For the text-containing cell, return its midpoint in [X, Y] coordinate format. 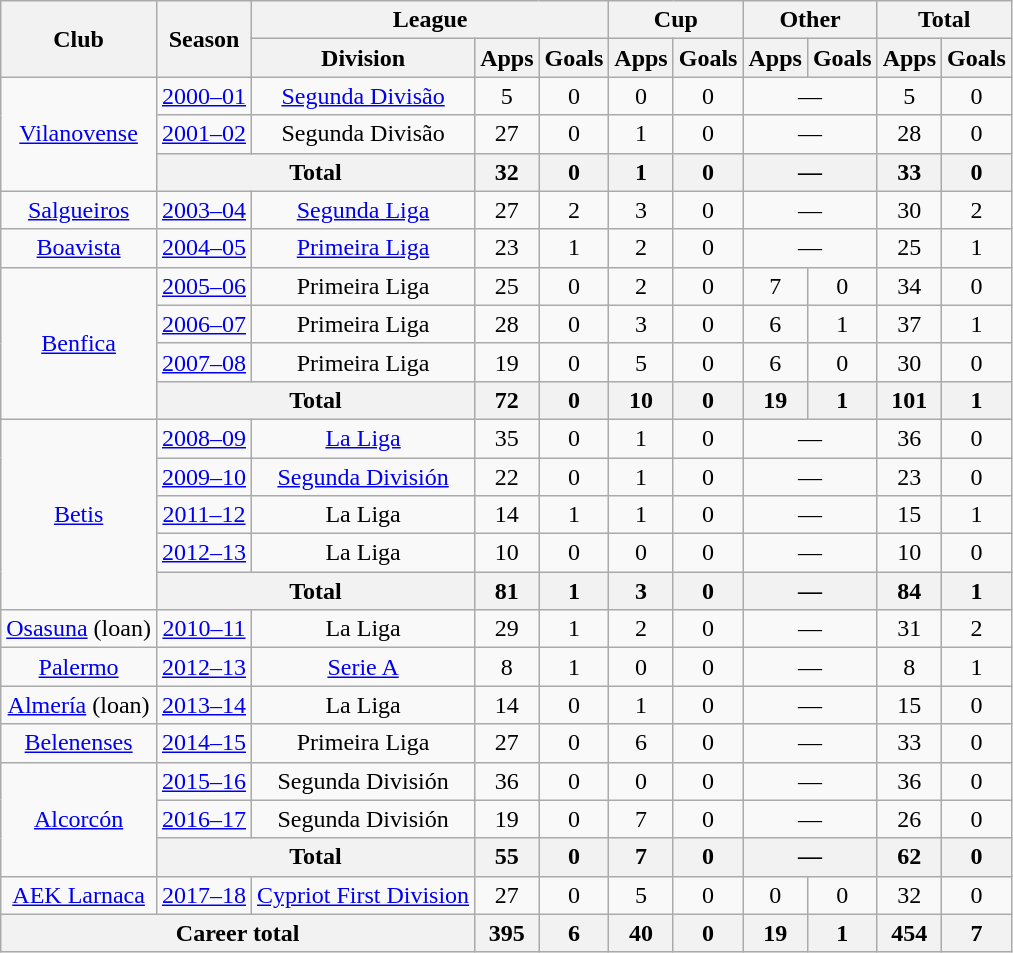
Belenenses [79, 743]
Cypriot First Division [364, 895]
2001–02 [204, 134]
26 [909, 819]
2010–11 [204, 629]
Boavista [79, 248]
Career total [238, 933]
2003–04 [204, 210]
Other [810, 20]
Division [364, 58]
2016–17 [204, 819]
2007–08 [204, 362]
35 [507, 438]
League [430, 20]
Osasuna (loan) [79, 629]
55 [507, 857]
Palermo [79, 667]
2014–15 [204, 743]
2011–12 [204, 515]
101 [909, 400]
AEK Larnaca [79, 895]
Betis [79, 514]
29 [507, 629]
Almería (loan) [79, 705]
2004–05 [204, 248]
Season [204, 39]
2008–09 [204, 438]
62 [909, 857]
81 [507, 591]
72 [507, 400]
2015–16 [204, 781]
2013–14 [204, 705]
2006–07 [204, 324]
Segunda Liga [364, 210]
Serie A [364, 667]
2005–06 [204, 286]
22 [507, 477]
Club [79, 39]
Salgueiros [79, 210]
2009–10 [204, 477]
84 [909, 591]
37 [909, 324]
2017–18 [204, 895]
454 [909, 933]
Vilanovense [79, 134]
31 [909, 629]
2000–01 [204, 96]
Benfica [79, 343]
40 [641, 933]
Alcorcón [79, 819]
395 [507, 933]
34 [909, 286]
Cup [676, 20]
